Find where the given text appears and provide that cell's center as [X, Y] coordinate. 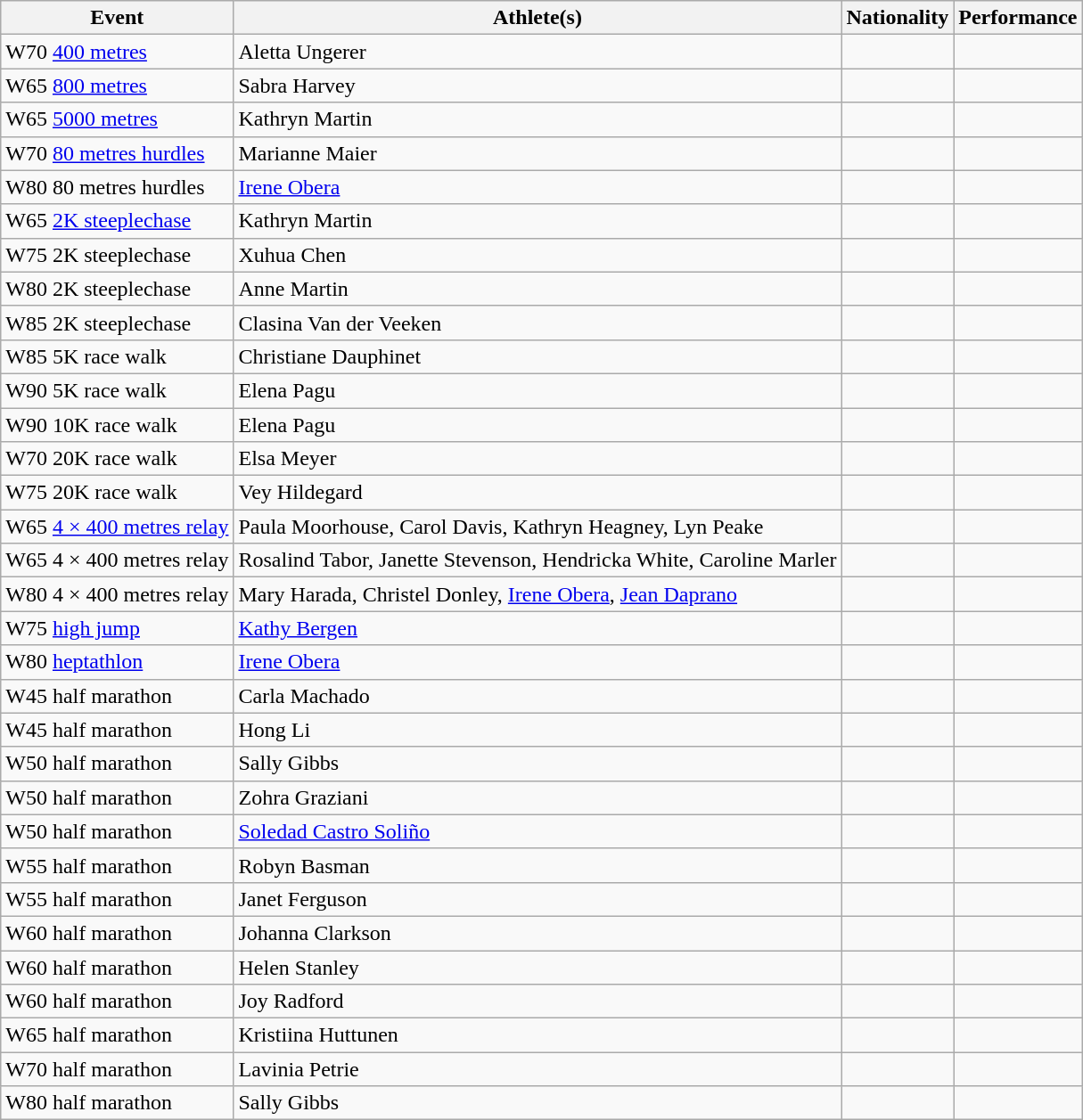
W80 heptathlon [118, 662]
Zohra Graziani [537, 797]
Aletta Ungerer [537, 52]
W90 5K race walk [118, 390]
Vey Hildegard [537, 493]
Joy Radford [537, 1001]
W70 20K race walk [118, 459]
W80 80 metres hurdles [118, 187]
W65 half marathon [118, 1035]
W65 5000 metres [118, 119]
W65 2K steeplechase [118, 221]
Soledad Castro Soliño [537, 831]
W75 2K steeplechase [118, 255]
Clasina Van der Veeken [537, 323]
Mary Harada, Christel Donley, Irene Obera, Jean Daprano [537, 594]
W85 2K steeplechase [118, 323]
W70 400 metres [118, 52]
W80 2K steeplechase [118, 289]
Elsa Meyer [537, 459]
W85 5K race walk [118, 356]
Helen Stanley [537, 967]
Performance [1018, 18]
Johanna Clarkson [537, 933]
W75 high jump [118, 628]
Nationality [898, 18]
W80 4 × 400 metres relay [118, 594]
Hong Li [537, 730]
W65 800 metres [118, 86]
Sabra Harvey [537, 86]
Athlete(s) [537, 18]
Lavinia Petrie [537, 1069]
W70 half marathon [118, 1069]
W70 80 metres hurdles [118, 153]
W90 10K race walk [118, 425]
Event [118, 18]
Anne Martin [537, 289]
Marianne Maier [537, 153]
W75 20K race walk [118, 493]
Xuhua Chen [537, 255]
Christiane Dauphinet [537, 356]
W80 half marathon [118, 1103]
Rosalind Tabor, Janette Stevenson, Hendricka White, Caroline Marler [537, 560]
Kathy Bergen [537, 628]
Carla Machado [537, 696]
Janet Ferguson [537, 899]
Robyn Basman [537, 865]
Kristiina Huttunen [537, 1035]
Paula Moorhouse, Carol Davis, Kathryn Heagney, Lyn Peake [537, 527]
